Determine the [X, Y] coordinate at the center of the cell enclosing the given text.  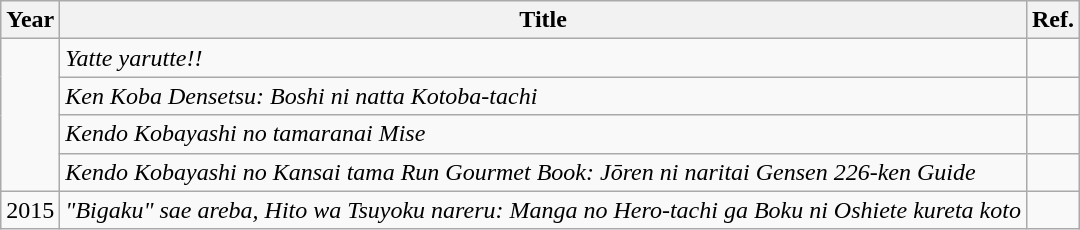
Year [30, 20]
Title [544, 20]
Ken Koba Densetsu: Boshi ni natta Kotoba-tachi [544, 96]
2015 [30, 210]
Ref. [1052, 20]
"Bigaku" sae areba, Hito wa Tsuyoku nareru: Manga no Hero-tachi ga Boku ni Oshiete kureta koto [544, 210]
Kendo Kobayashi no Kansai tama Run Gourmet Book: Jōren ni naritai Gensen 226-ken Guide [544, 172]
Yatte yarutte!! [544, 58]
Kendo Kobayashi no tamaranai Mise [544, 134]
